Provide the (X, Y) coordinate of the cell's center where the given text is located.  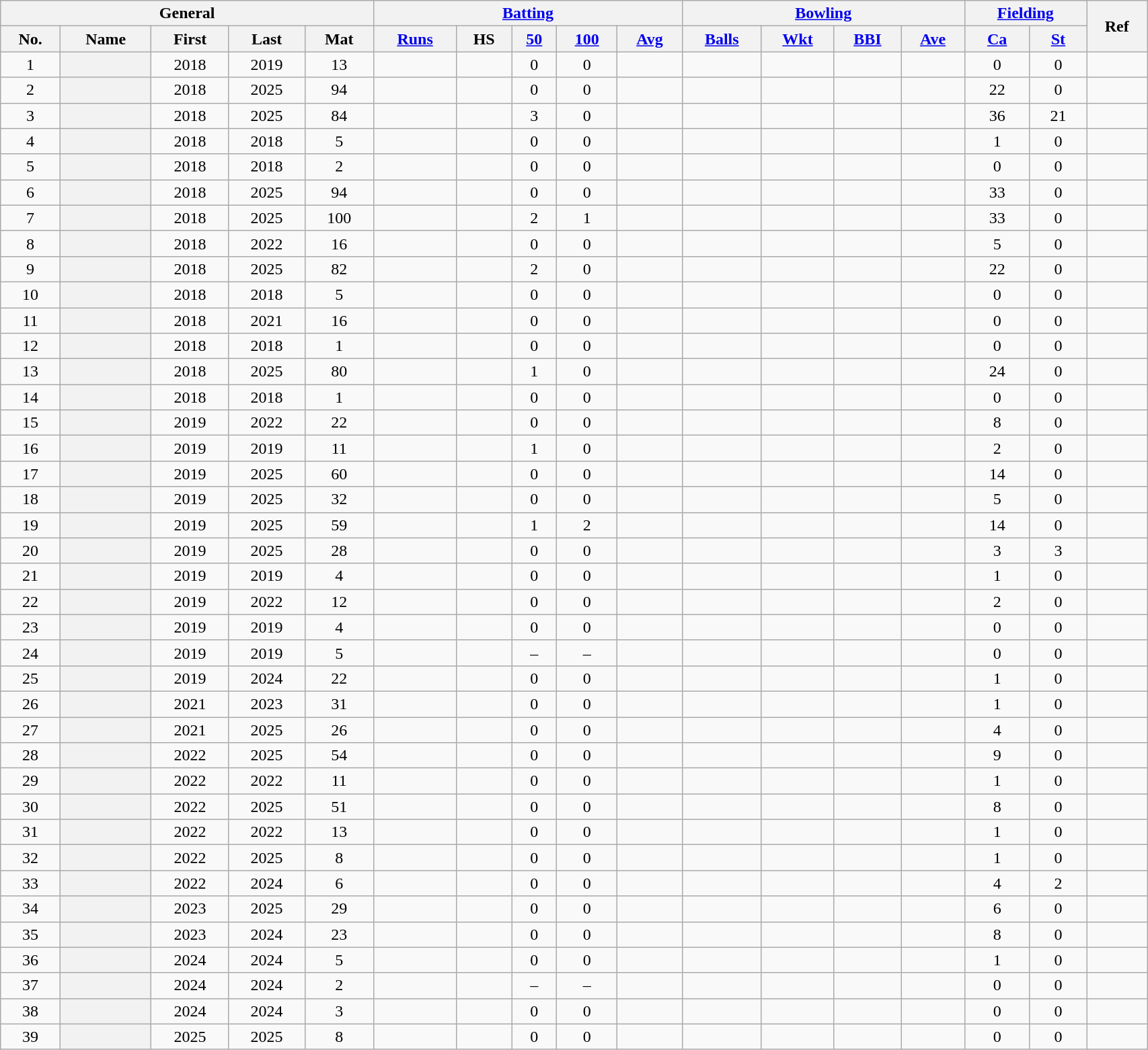
34 (31, 909)
Name (106, 39)
Batting (529, 13)
Ave (933, 39)
59 (339, 525)
54 (339, 756)
82 (339, 269)
18 (31, 499)
20 (31, 551)
BBI (868, 39)
Ref (1117, 26)
17 (31, 474)
50 (534, 39)
Ca (997, 39)
39 (31, 1037)
15 (31, 423)
37 (31, 985)
10 (31, 294)
Bowling (823, 13)
HS (484, 39)
27 (31, 729)
General (187, 13)
30 (31, 807)
First (190, 39)
Last (266, 39)
51 (339, 807)
25 (31, 678)
7 (31, 218)
38 (31, 1011)
19 (31, 525)
84 (339, 116)
Balls (722, 39)
Fielding (1026, 13)
80 (339, 372)
No. (31, 39)
Runs (416, 39)
Avg (650, 39)
St (1058, 39)
60 (339, 474)
Mat (339, 39)
35 (31, 934)
Wkt (798, 39)
